Extract the [X, Y] coordinate from the center of the cell holding the provided text.  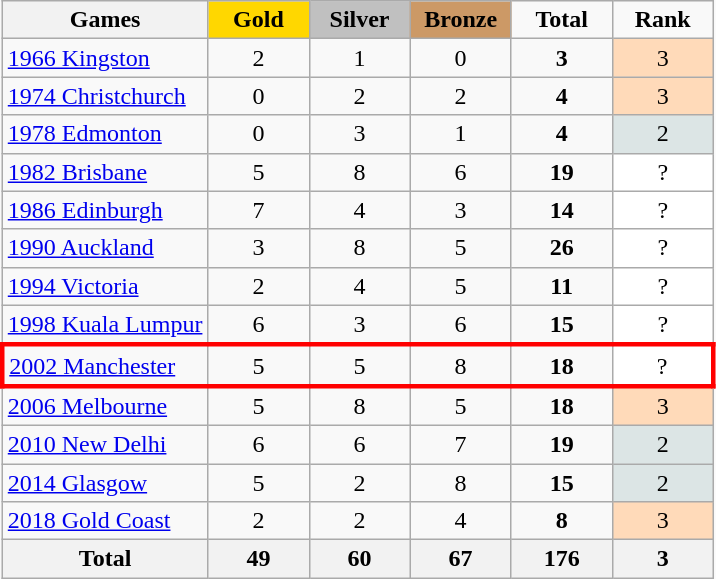
1986 Edinburgh [105, 210]
26 [562, 248]
2006 Melbourne [105, 406]
1978 Edmonton [105, 134]
1974 Christchurch [105, 96]
1982 Brisbane [105, 172]
67 [460, 559]
2010 New Delhi [105, 444]
Games [105, 20]
Rank [662, 20]
1998 Kuala Lumpur [105, 325]
14 [562, 210]
Gold [258, 20]
11 [562, 286]
49 [258, 559]
176 [562, 559]
2014 Glasgow [105, 483]
60 [360, 559]
2002 Manchester [105, 366]
Silver [360, 20]
1994 Victoria [105, 286]
1990 Auckland [105, 248]
Bronze [460, 20]
1966 Kingston [105, 58]
2018 Gold Coast [105, 521]
